Return [X, Y] of the center of cell containing provided text 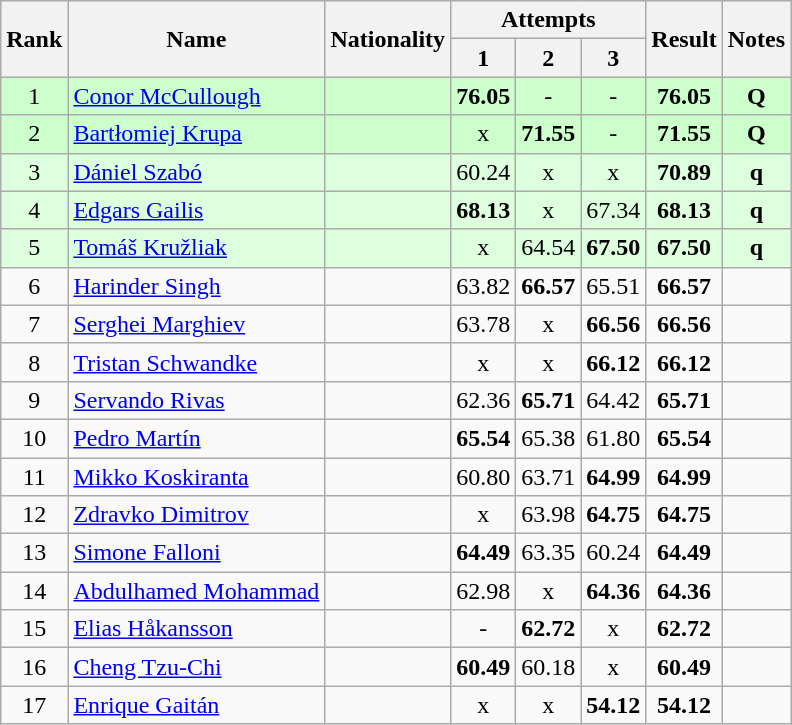
Attempts [548, 20]
14 [34, 591]
64.54 [548, 248]
Dániel Szabó [196, 172]
17 [34, 705]
Elias Håkansson [196, 629]
Abdulhamed Mohammad [196, 591]
4 [34, 210]
15 [34, 629]
62.36 [484, 400]
63.98 [548, 515]
Conor McCullough [196, 96]
64.42 [614, 400]
Bartłomiej Krupa [196, 134]
7 [34, 324]
Notes [756, 39]
10 [34, 438]
Tomáš Kružliak [196, 248]
13 [34, 553]
63.82 [484, 286]
9 [34, 400]
67.34 [614, 210]
Cheng Tzu-Chi [196, 667]
Result [684, 39]
6 [34, 286]
Harinder Singh [196, 286]
Name [196, 39]
12 [34, 515]
Simone Falloni [196, 553]
61.80 [614, 438]
Mikko Koskiranta [196, 477]
Edgars Gailis [196, 210]
11 [34, 477]
63.35 [548, 553]
65.51 [614, 286]
65.38 [548, 438]
Zdravko Dimitrov [196, 515]
70.89 [684, 172]
63.71 [548, 477]
60.18 [548, 667]
Servando Rivas [196, 400]
Tristan Schwandke [196, 362]
Pedro Martín [196, 438]
Serghei Marghiev [196, 324]
8 [34, 362]
62.98 [484, 591]
16 [34, 667]
60.80 [484, 477]
Enrique Gaitán [196, 705]
Rank [34, 39]
Nationality [388, 39]
63.78 [484, 324]
5 [34, 248]
